For the text-containing cell, return its midpoint in [x, y] coordinate format. 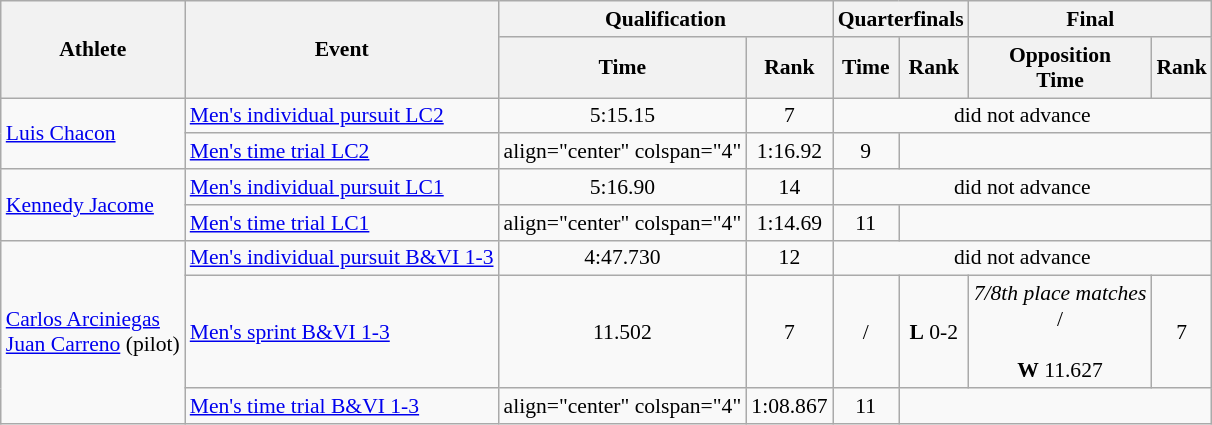
Carlos Arciniegas Juan Carreno (pilot) [93, 332]
Luis Chacon [93, 134]
Quarterfinals [901, 19]
Men's sprint B&VI 1-3 [342, 332]
Men's individual pursuit LC1 [342, 187]
1:08.867 [789, 406]
Qualification [666, 19]
12 [789, 258]
4:47.730 [623, 258]
Men's individual pursuit B&VI 1-3 [342, 258]
Men's time trial B&VI 1-3 [342, 406]
OppositionTime [1060, 68]
9 [866, 152]
Event [342, 50]
5:16.90 [623, 187]
L 0-2 [934, 332]
11.502 [623, 332]
Men's time trial LC1 [342, 223]
5:15.15 [623, 116]
Kennedy Jacome [93, 204]
/ [866, 332]
Athlete [93, 50]
14 [789, 187]
Men's individual pursuit LC2 [342, 116]
Men's time trial LC2 [342, 152]
Final [1090, 19]
1:14.69 [789, 223]
1:16.92 [789, 152]
7/8th place matches / W 11.627 [1060, 332]
